Return the [X, Y] coordinate for the center point of the cell that contains the specified text.  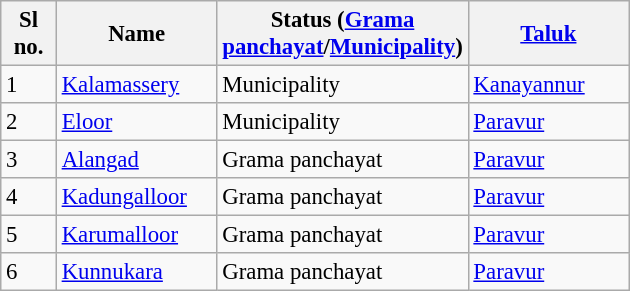
Name [136, 34]
Kadungalloor [136, 197]
Taluk [548, 34]
Kalamassery [136, 85]
Kanayannur [548, 85]
Alangad [136, 160]
3 [29, 160]
Karumalloor [136, 235]
1 [29, 85]
Eloor [136, 122]
Status (Grama panchayat/Municipality) [342, 34]
4 [29, 197]
2 [29, 122]
Sl no. [29, 34]
5 [29, 235]
